For the text-containing cell, return its midpoint in (X, Y) coordinate format. 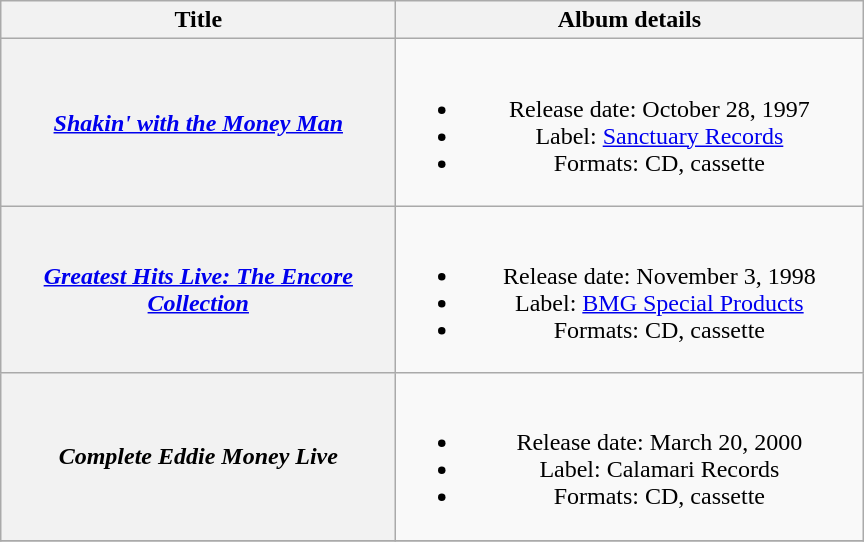
Greatest Hits Live: The Encore Collection (198, 290)
Album details (630, 20)
Shakin' with the Money Man (198, 122)
Release date: March 20, 2000Label: Calamari RecordsFormats: CD, cassette (630, 456)
Complete Eddie Money Live (198, 456)
Title (198, 20)
Release date: November 3, 1998Label: BMG Special ProductsFormats: CD, cassette (630, 290)
Release date: October 28, 1997Label: Sanctuary RecordsFormats: CD, cassette (630, 122)
